From the cell containing the given text, extract its center point as [x, y] coordinate. 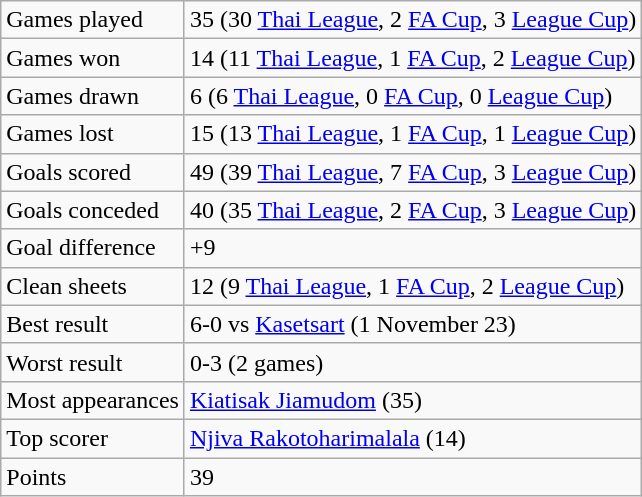
Games drawn [93, 96]
40 (35 Thai League, 2 FA Cup, 3 League Cup) [412, 210]
Top scorer [93, 438]
Goals conceded [93, 210]
Clean sheets [93, 286]
Best result [93, 324]
Njiva Rakotoharimalala (14) [412, 438]
39 [412, 477]
0-3 (2 games) [412, 362]
Games won [93, 58]
Goals scored [93, 172]
49 (39 Thai League, 7 FA Cup, 3 League Cup) [412, 172]
35 (30 Thai League, 2 FA Cup, 3 League Cup) [412, 20]
Worst result [93, 362]
12 (9 Thai League, 1 FA Cup, 2 League Cup) [412, 286]
Points [93, 477]
6-0 vs Kasetsart (1 November 23) [412, 324]
6 (6 Thai League, 0 FA Cup, 0 League Cup) [412, 96]
Games played [93, 20]
Goal difference [93, 248]
14 (11 Thai League, 1 FA Cup, 2 League Cup) [412, 58]
Games lost [93, 134]
15 (13 Thai League, 1 FA Cup, 1 League Cup) [412, 134]
Kiatisak Jiamudom (35) [412, 400]
+9 [412, 248]
Most appearances [93, 400]
